Extract the [x, y] coordinate from the center of the cell holding the provided text.  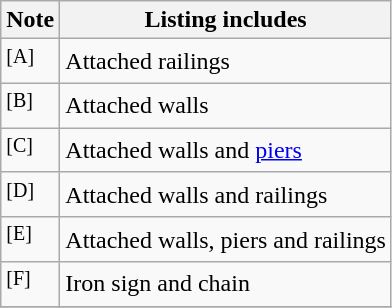
Note [30, 20]
Attached railings [226, 62]
Attached walls, piers and railings [226, 240]
[E] [30, 240]
Attached walls and piers [226, 150]
Listing includes [226, 20]
[C] [30, 150]
Iron sign and chain [226, 284]
Attached walls and railings [226, 194]
[F] [30, 284]
Attached walls [226, 106]
[D] [30, 194]
[A] [30, 62]
[B] [30, 106]
